Scan for the cell matching the given text and deliver its (x, y) coordinate at center. 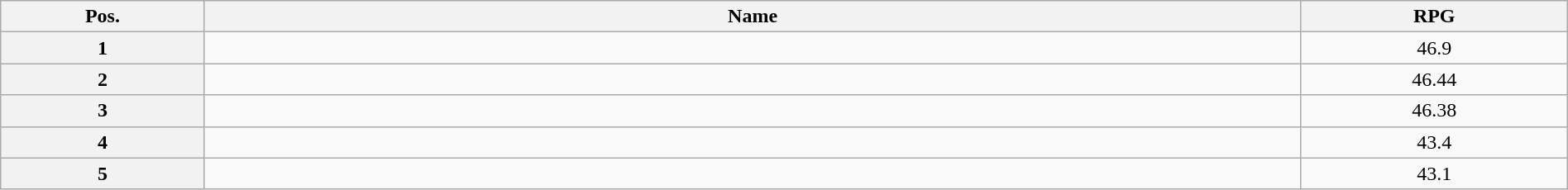
4 (103, 142)
1 (103, 48)
3 (103, 111)
5 (103, 173)
46.44 (1434, 79)
2 (103, 79)
46.9 (1434, 48)
43.1 (1434, 173)
RPG (1434, 17)
43.4 (1434, 142)
Name (753, 17)
46.38 (1434, 111)
Pos. (103, 17)
